Capture the cell that displays the provided text and extract its [X, Y] central coordinate. 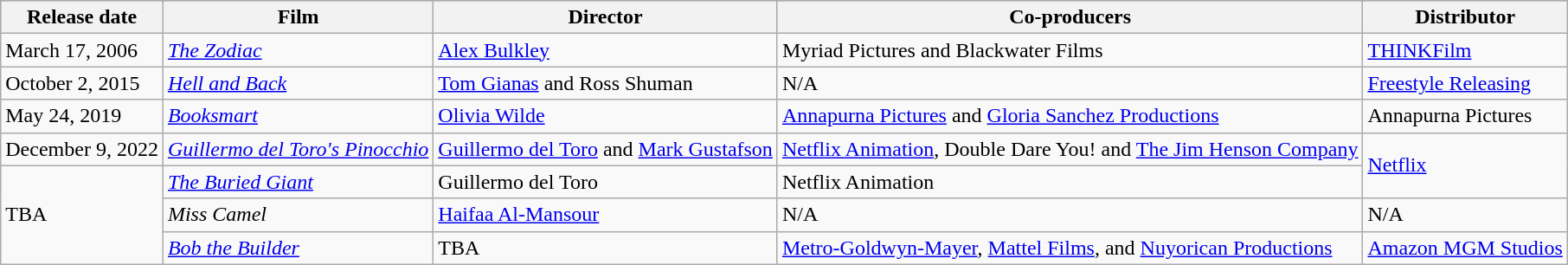
Annapurna Pictures and Gloria Sanchez Productions [1070, 116]
Hell and Back [298, 83]
Netflix Animation, Double Dare You! and The Jim Henson Company [1070, 149]
Freestyle Releasing [1465, 83]
Alex Bulkley [606, 50]
Tom Gianas and Ross Shuman [606, 83]
Olivia Wilde [606, 116]
Guillermo del Toro's Pinocchio [298, 149]
Haifaa Al-Mansour [606, 215]
Bob the Builder [298, 248]
Netflix Animation [1070, 182]
Release date [82, 17]
Miss Camel [298, 215]
Film [298, 17]
Netflix [1465, 165]
October 2, 2015 [82, 83]
December 9, 2022 [82, 149]
THINKFilm [1465, 50]
Guillermo del Toro [606, 182]
Guillermo del Toro and Mark Gustafson [606, 149]
The Zodiac [298, 50]
Annapurna Pictures [1465, 116]
March 17, 2006 [82, 50]
Booksmart [298, 116]
Myriad Pictures and Blackwater Films [1070, 50]
Distributor [1465, 17]
Co-producers [1070, 17]
Amazon MGM Studios [1465, 248]
Director [606, 17]
Metro-Goldwyn-Mayer, Mattel Films, and Nuyorican Productions [1070, 248]
May 24, 2019 [82, 116]
The Buried Giant [298, 182]
